Extract the (X, Y) coordinate from the center of the cell holding the provided text.  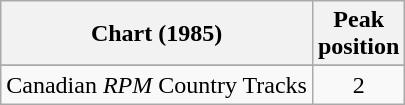
Canadian RPM Country Tracks (157, 85)
Chart (1985) (157, 34)
2 (358, 85)
Peakposition (358, 34)
